From the cell containing the given text, extract its center point as [x, y] coordinate. 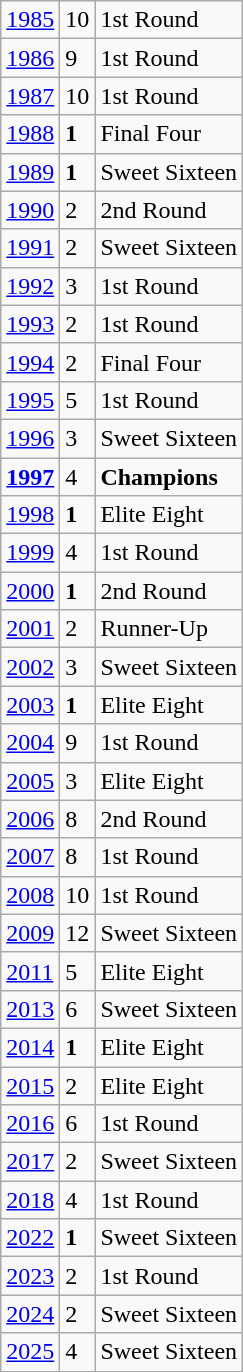
2024 [30, 1314]
2007 [30, 857]
2013 [30, 1009]
Champions [169, 477]
2000 [30, 591]
1989 [30, 172]
2003 [30, 705]
1999 [30, 553]
12 [78, 933]
1994 [30, 362]
1990 [30, 210]
1993 [30, 324]
2009 [30, 933]
Runner-Up [169, 629]
2002 [30, 667]
1988 [30, 134]
2008 [30, 895]
1987 [30, 96]
1985 [30, 20]
2015 [30, 1085]
2001 [30, 629]
1991 [30, 248]
1995 [30, 400]
2005 [30, 781]
2014 [30, 1047]
2025 [30, 1352]
2016 [30, 1124]
2018 [30, 1200]
1998 [30, 515]
1997 [30, 477]
2023 [30, 1276]
2004 [30, 743]
2011 [30, 971]
2017 [30, 1162]
1996 [30, 438]
2022 [30, 1238]
1992 [30, 286]
2006 [30, 819]
1986 [30, 58]
